Search for the cell housing the specified text and yield its (X, Y) center coordinate. 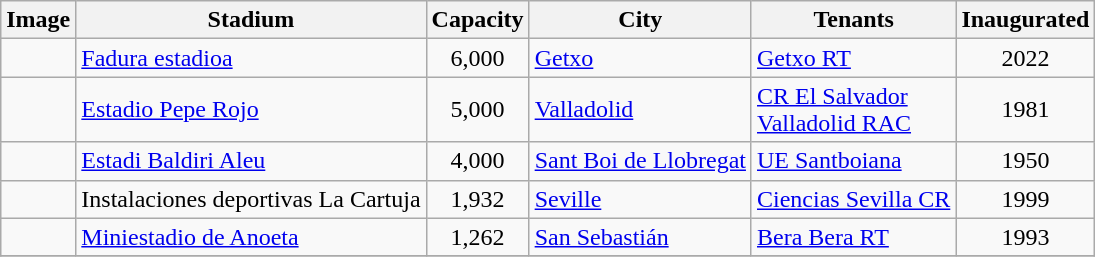
CR El SalvadorValladolid RAC (853, 110)
Tenants (853, 20)
Estadi Baldiri Aleu (251, 161)
Valladolid (640, 110)
Sant Boi de Llobregat (640, 161)
Ciencias Sevilla CR (853, 199)
Fadura estadioa (251, 58)
Getxo RT (853, 58)
Stadium (251, 20)
5,000 (478, 110)
1993 (1026, 237)
San Sebastián (640, 237)
UE Santboiana (853, 161)
1,932 (478, 199)
City (640, 20)
6,000 (478, 58)
2022 (1026, 58)
Estadio Pepe Rojo (251, 110)
1950 (1026, 161)
Miniestadio de Anoeta (251, 237)
Getxo (640, 58)
Capacity (478, 20)
1981 (1026, 110)
1,262 (478, 237)
Instalaciones deportivas La Cartuja (251, 199)
Inaugurated (1026, 20)
Bera Bera RT (853, 237)
Seville (640, 199)
1999 (1026, 199)
Image (38, 20)
4,000 (478, 161)
